Detect which cell encompasses the target text, then output its [x, y] center coordinate. 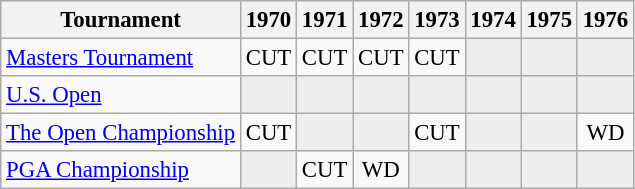
1973 [437, 20]
1975 [549, 20]
U.S. Open [121, 95]
1971 [325, 20]
1972 [381, 20]
PGA Championship [121, 170]
Tournament [121, 20]
The Open Championship [121, 133]
1976 [605, 20]
1970 [268, 20]
Masters Tournament [121, 58]
1974 [493, 20]
